Find where the given text appears and provide that cell's center as [x, y] coordinate. 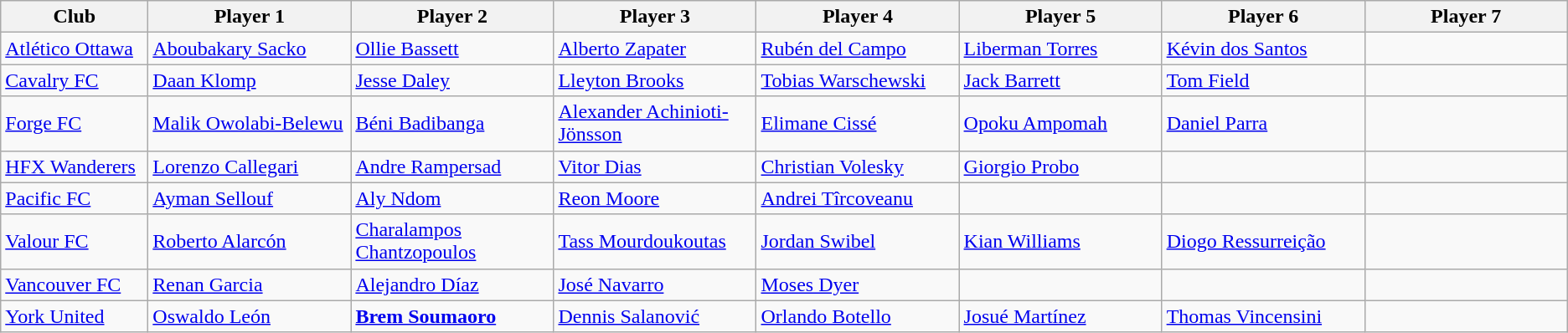
José Navarro [655, 284]
Reon Moore [655, 198]
Jordan Swibel [858, 241]
Kian Williams [1060, 241]
Rubén del Campo [858, 49]
Pacific FC [75, 198]
Lorenzo Callegari [250, 166]
Player 2 [452, 17]
Oswaldo León [250, 316]
Charalampos Chantzopoulos [452, 241]
Alexander Achinioti-Jönsson [655, 124]
Brem Soumaoro [452, 316]
Atlético Ottawa [75, 49]
Jesse Daley [452, 80]
Giorgio Probo [1060, 166]
Alberto Zapater [655, 49]
HFX Wanderers [75, 166]
Elimane Cissé [858, 124]
Andrei Tîrcoveanu [858, 198]
Vitor Dias [655, 166]
Cavalry FC [75, 80]
Josué Martínez [1060, 316]
Dennis Salanović [655, 316]
Orlando Botello [858, 316]
Player 5 [1060, 17]
Tass Mourdoukoutas [655, 241]
Roberto Alarcón [250, 241]
Player 6 [1263, 17]
Liberman Torres [1060, 49]
Alejandro Díaz [452, 284]
Christian Volesky [858, 166]
York United [75, 316]
Player 1 [250, 17]
Ayman Sellouf [250, 198]
Tom Field [1263, 80]
Vancouver FC [75, 284]
Renan Garcia [250, 284]
Aly Ndom [452, 198]
Daniel Parra [1263, 124]
Opoku Ampomah [1060, 124]
Jack Barrett [1060, 80]
Valour FC [75, 241]
Daan Klomp [250, 80]
Thomas Vincensini [1263, 316]
Andre Rampersad [452, 166]
Player 4 [858, 17]
Diogo Ressurreição [1263, 241]
Player 7 [1466, 17]
Malik Owolabi-Belewu [250, 124]
Forge FC [75, 124]
Aboubakary Sacko [250, 49]
Moses Dyer [858, 284]
Club [75, 17]
Player 3 [655, 17]
Béni Badibanga [452, 124]
Kévin dos Santos [1263, 49]
Ollie Bassett [452, 49]
Lleyton Brooks [655, 80]
Tobias Warschewski [858, 80]
